Detect which cell encompasses the target text, then output its [X, Y] center coordinate. 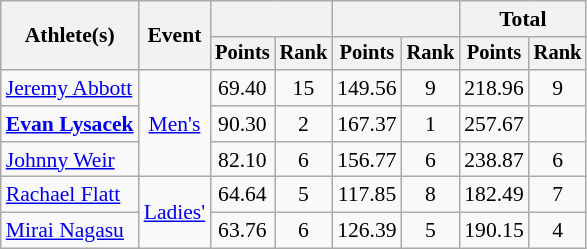
1 [431, 124]
257.67 [494, 124]
Men's [175, 124]
149.56 [366, 88]
8 [431, 195]
69.40 [242, 88]
167.37 [366, 124]
82.10 [242, 160]
218.96 [494, 88]
Athlete(s) [70, 36]
4 [558, 231]
182.49 [494, 195]
15 [304, 88]
Rachael Flatt [70, 195]
238.87 [494, 160]
90.30 [242, 124]
Mirai Nagasu [70, 231]
190.15 [494, 231]
Jeremy Abbott [70, 88]
64.64 [242, 195]
Total [522, 19]
117.85 [366, 195]
Johnny Weir [70, 160]
63.76 [242, 231]
Ladies' [175, 212]
126.39 [366, 231]
2 [304, 124]
Event [175, 36]
Evan Lysacek [70, 124]
156.77 [366, 160]
7 [558, 195]
